Locate the cell with the specified text and output its (X, Y) center coordinate. 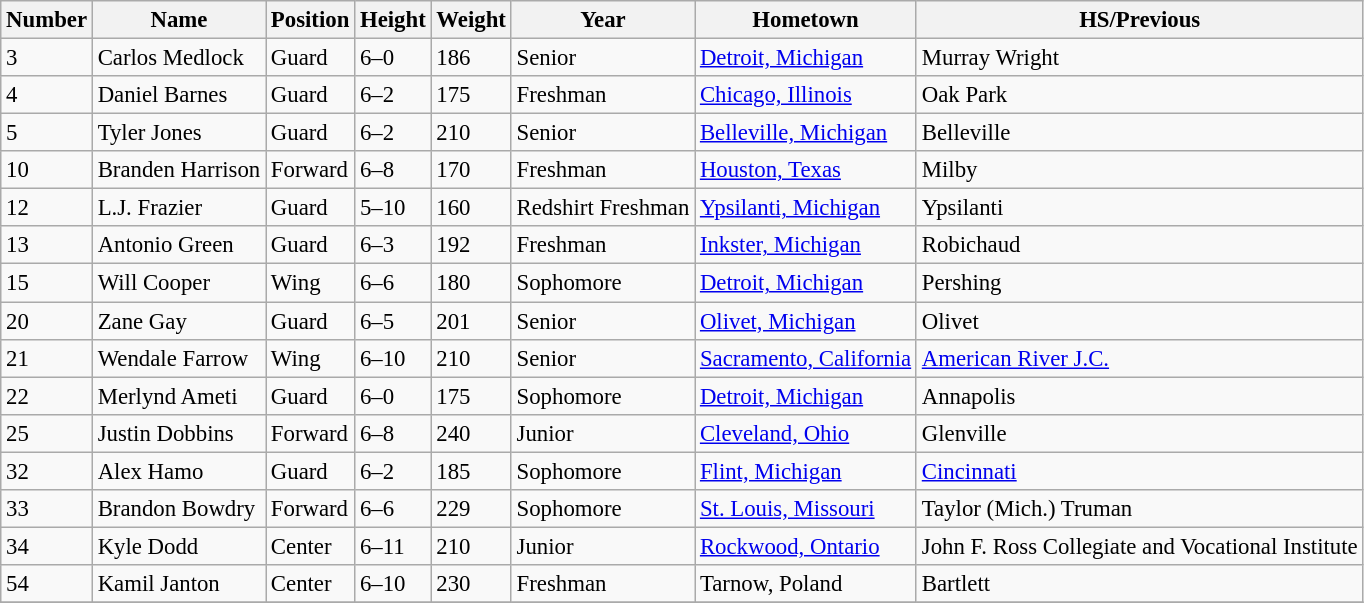
L.J. Frazier (178, 208)
Number (47, 20)
192 (471, 245)
Hometown (806, 20)
Tyler Jones (178, 133)
6–11 (393, 546)
180 (471, 283)
Inkster, Michigan (806, 245)
Rockwood, Ontario (806, 546)
Oak Park (1139, 95)
Ypsilanti, Michigan (806, 208)
240 (471, 433)
Kamil Janton (178, 584)
Bartlett (1139, 584)
Taylor (Mich.) Truman (1139, 509)
Brandon Bowdry (178, 509)
Pershing (1139, 283)
Daniel Barnes (178, 95)
34 (47, 546)
185 (471, 471)
Chicago, Illinois (806, 95)
Olivet, Michigan (806, 321)
25 (47, 433)
Weight (471, 20)
Name (178, 20)
3 (47, 58)
6–5 (393, 321)
54 (47, 584)
32 (47, 471)
Zane Gay (178, 321)
Justin Dobbins (178, 433)
Position (310, 20)
186 (471, 58)
Height (393, 20)
Kyle Dodd (178, 546)
Cincinnati (1139, 471)
Redshirt Freshman (602, 208)
Ypsilanti (1139, 208)
HS/Previous (1139, 20)
4 (47, 95)
John F. Ross Collegiate and Vocational Institute (1139, 546)
Will Cooper (178, 283)
160 (471, 208)
12 (47, 208)
Belleville, Michigan (806, 133)
Glenville (1139, 433)
Merlynd Ameti (178, 396)
230 (471, 584)
5 (47, 133)
Sacramento, California (806, 358)
Wendale Farrow (178, 358)
22 (47, 396)
21 (47, 358)
St. Louis, Missouri (806, 509)
20 (47, 321)
229 (471, 509)
10 (47, 170)
Carlos Medlock (178, 58)
170 (471, 170)
Robichaud (1139, 245)
Flint, Michigan (806, 471)
Houston, Texas (806, 170)
American River J.C. (1139, 358)
Branden Harrison (178, 170)
Cleveland, Ohio (806, 433)
Tarnow, Poland (806, 584)
6–3 (393, 245)
Antonio Green (178, 245)
Year (602, 20)
33 (47, 509)
13 (47, 245)
Milby (1139, 170)
201 (471, 321)
Alex Hamo (178, 471)
Olivet (1139, 321)
Annapolis (1139, 396)
5–10 (393, 208)
15 (47, 283)
Belleville (1139, 133)
Murray Wright (1139, 58)
